Locate the cell with the specified text and output its (X, Y) center coordinate. 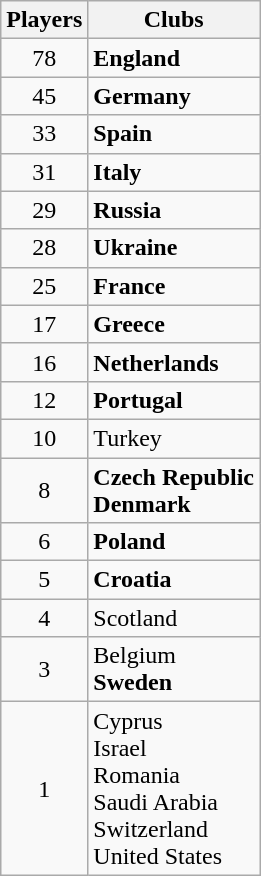
Croatia (174, 580)
3 (44, 670)
78 (44, 58)
17 (44, 324)
Scotland (174, 618)
5 (44, 580)
16 (44, 362)
Spain (174, 134)
Clubs (174, 20)
Ukraine (174, 248)
8 (44, 490)
1 (44, 788)
Czech Republic Denmark (174, 490)
Players (44, 20)
28 (44, 248)
Netherlands (174, 362)
Cyprus Israel Romania Saudi Arabia Switzerland United States (174, 788)
45 (44, 96)
Poland (174, 542)
Greece (174, 324)
Germany (174, 96)
31 (44, 172)
Belgium Sweden (174, 670)
29 (44, 210)
Turkey (174, 438)
10 (44, 438)
4 (44, 618)
England (174, 58)
6 (44, 542)
Portugal (174, 400)
12 (44, 400)
France (174, 286)
Italy (174, 172)
25 (44, 286)
33 (44, 134)
Russia (174, 210)
